Return (x, y) of the center of cell containing provided text 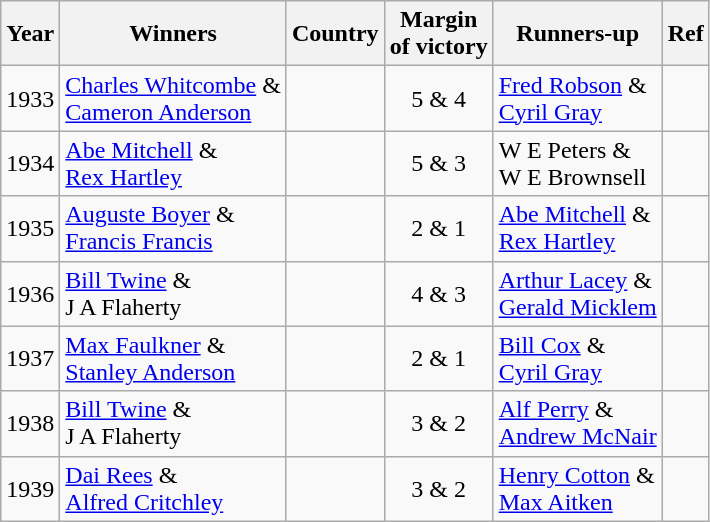
Charles Whitcombe &Cameron Anderson (174, 98)
Runners-up (578, 34)
5 & 4 (438, 98)
Arthur Lacey & Gerald Micklem (578, 294)
Winners (174, 34)
4 & 3 (438, 294)
1939 (30, 488)
5 & 3 (438, 164)
Abe Mitchell & Rex Hartley (578, 228)
Abe Mitchell &Rex Hartley (174, 164)
Alf Perry & Andrew McNair (578, 424)
1936 (30, 294)
Fred Robson & Cyril Gray (578, 98)
Max Faulkner &Stanley Anderson (174, 358)
Country (335, 34)
Year (30, 34)
Henry Cotton & Max Aitken (578, 488)
1934 (30, 164)
1933 (30, 98)
Marginof victory (438, 34)
1935 (30, 228)
Ref (686, 34)
Dai Rees &Alfred Critchley (174, 488)
Bill Cox & Cyril Gray (578, 358)
1937 (30, 358)
Auguste Boyer &Francis Francis (174, 228)
1938 (30, 424)
W E Peters & W E Brownsell (578, 164)
